From the cell containing the given text, extract its center point as [x, y] coordinate. 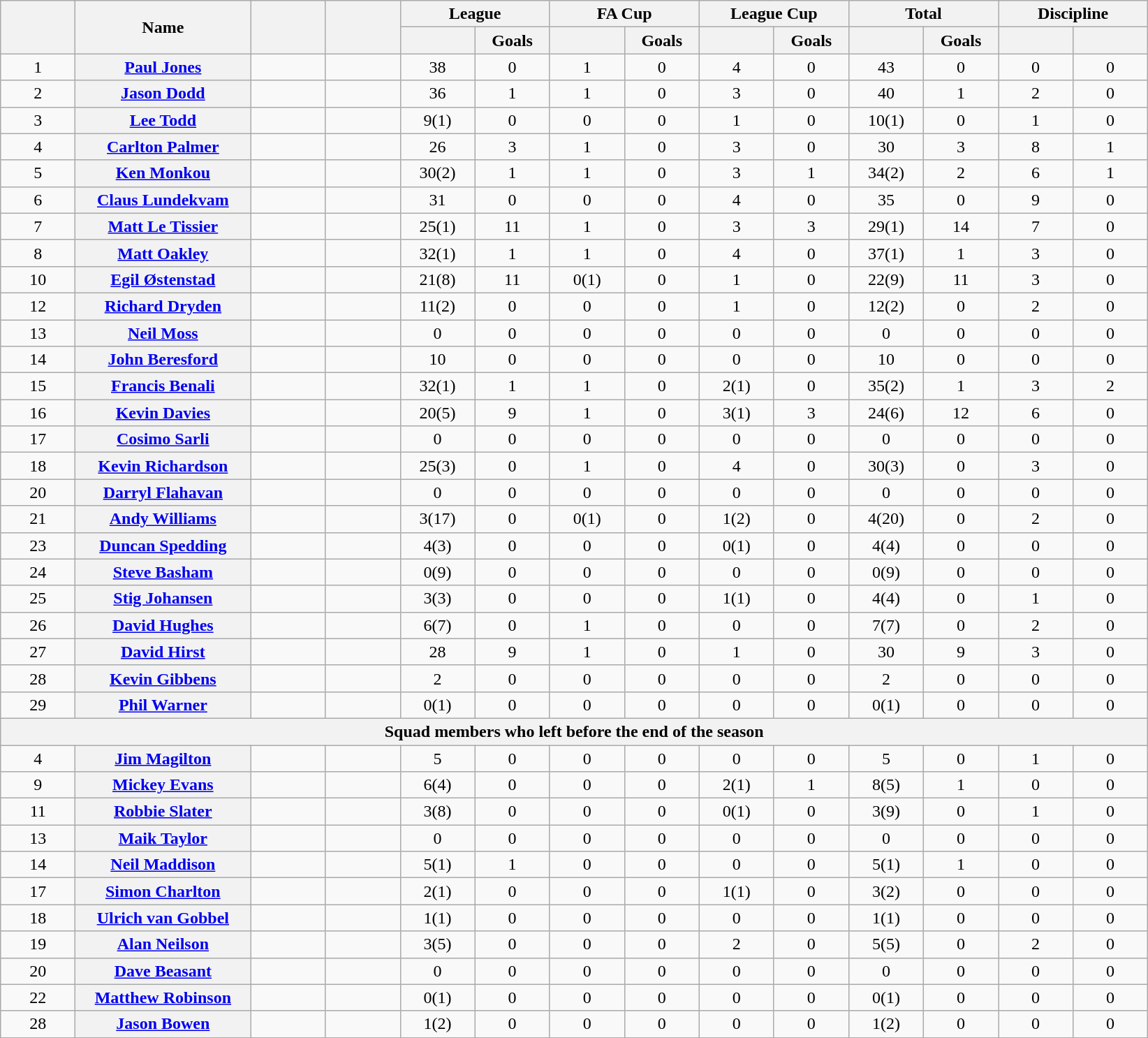
Neil Moss [163, 333]
Carlton Palmer [163, 147]
Neil Maddison [163, 865]
Andy Williams [163, 519]
20(5) [437, 413]
Discipline [1073, 14]
25 [38, 599]
Ken Monkou [163, 173]
16 [38, 413]
4(3) [437, 546]
30(3) [885, 466]
3(8) [437, 812]
3(5) [437, 944]
21 [38, 519]
27 [38, 652]
Mickey Evans [163, 785]
25(3) [437, 466]
34(2) [885, 173]
31 [437, 200]
3(3) [437, 599]
8(5) [885, 785]
19 [38, 944]
Matt Le Tissier [163, 226]
Ulrich van Gobbel [163, 918]
29(1) [885, 226]
Steve Basham [163, 572]
Richard Dryden [163, 306]
Simon Charlton [163, 891]
40 [885, 94]
29 [38, 705]
35 [885, 200]
30(2) [437, 173]
Paul Jones [163, 67]
Duncan Spedding [163, 546]
Matt Oakley [163, 253]
3(1) [736, 413]
10(1) [885, 120]
Squad members who left before the end of the season [574, 731]
23 [38, 546]
League Cup [774, 14]
22 [38, 997]
Cosimo Sarli [163, 439]
24 [38, 572]
League [475, 14]
7(7) [885, 625]
David Hirst [163, 652]
9(1) [437, 120]
21(8) [437, 279]
24(6) [885, 413]
David Hughes [163, 625]
22(9) [885, 279]
4(20) [885, 519]
43 [885, 67]
38 [437, 67]
Robbie Slater [163, 812]
12(2) [885, 306]
37(1) [885, 253]
6(4) [437, 785]
Stig Johansen [163, 599]
3(2) [885, 891]
Name [163, 27]
15 [38, 386]
Dave Beasant [163, 971]
Darryl Flahavan [163, 492]
Matthew Robinson [163, 997]
5(5) [885, 944]
John Beresford [163, 360]
3(9) [885, 812]
Alan Neilson [163, 944]
Egil Østenstad [163, 279]
Lee Todd [163, 120]
Maik Taylor [163, 838]
Jason Dodd [163, 94]
Jim Magilton [163, 758]
FA Cup [624, 14]
11(2) [437, 306]
6(7) [437, 625]
Phil Warner [163, 705]
3(17) [437, 519]
Kevin Davies [163, 413]
Kevin Richardson [163, 466]
Total [923, 14]
25(1) [437, 226]
Francis Benali [163, 386]
36 [437, 94]
35(2) [885, 386]
Kevin Gibbens [163, 678]
Claus Lundekvam [163, 200]
Jason Bowen [163, 1024]
